Return [X, Y] of the center of cell containing provided text 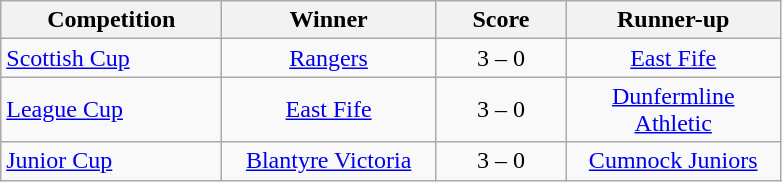
Score [500, 20]
Competition [112, 20]
Runner-up [673, 20]
Junior Cup [112, 161]
Cumnock Juniors [673, 161]
Blantyre Victoria [329, 161]
Scottish Cup [112, 58]
Dunfermline Athletic [673, 110]
Winner [329, 20]
League Cup [112, 110]
Rangers [329, 58]
